Search for the cell housing the specified text and yield its [x, y] center coordinate. 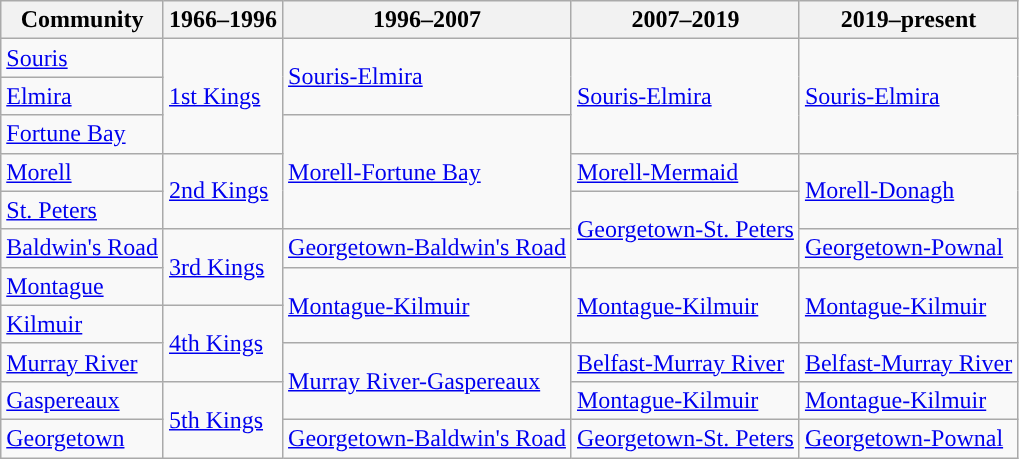
2019–present [908, 20]
Morell-Donagh [908, 191]
Morell-Mermaid [685, 172]
Elmira [82, 96]
3rd Kings [222, 267]
2007–2019 [685, 20]
Montague [82, 286]
4th Kings [222, 343]
Georgetown [82, 438]
1966–1996 [222, 20]
Morell-Fortune Bay [428, 172]
Baldwin's Road [82, 248]
Fortune Bay [82, 134]
5th Kings [222, 419]
2nd Kings [222, 191]
Souris [82, 58]
Kilmuir [82, 324]
1996–2007 [428, 20]
Murray River-Gaspereaux [428, 381]
Community [82, 20]
St. Peters [82, 210]
1st Kings [222, 96]
Gaspereaux [82, 400]
Murray River [82, 362]
Morell [82, 172]
